Provide the (X, Y) coordinate of the cell's center where the given text is located.  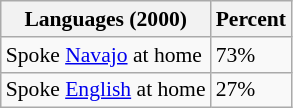
Spoke Navajo at home (106, 55)
Languages (2000) (106, 19)
73% (251, 55)
Spoke English at home (106, 90)
27% (251, 90)
Percent (251, 19)
